Return [X, Y] of the center of cell containing provided text 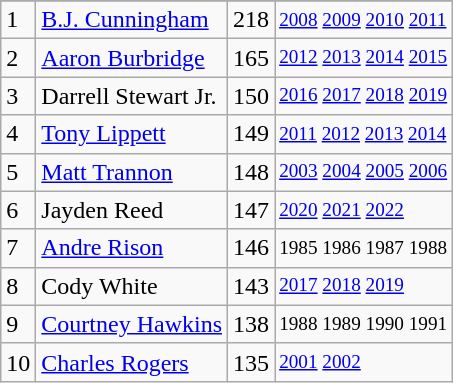
2011 2012 2013 2014 [364, 134]
8 [18, 286]
149 [252, 134]
9 [18, 324]
Charles Rogers [132, 362]
147 [252, 210]
218 [252, 20]
Tony Lippett [132, 134]
2020 2021 2022 [364, 210]
150 [252, 96]
138 [252, 324]
143 [252, 286]
Darrell Stewart Jr. [132, 96]
Andre Rison [132, 248]
B.J. Cunningham [132, 20]
2 [18, 58]
1985 1986 1987 1988 [364, 248]
2016 2017 2018 2019 [364, 96]
Aaron Burbridge [132, 58]
6 [18, 210]
135 [252, 362]
2017 2018 2019 [364, 286]
1988 1989 1990 1991 [364, 324]
Courtney Hawkins [132, 324]
Jayden Reed [132, 210]
148 [252, 172]
Cody White [132, 286]
10 [18, 362]
4 [18, 134]
2008 2009 2010 2011 [364, 20]
165 [252, 58]
5 [18, 172]
1 [18, 20]
Matt Trannon [132, 172]
2001 2002 [364, 362]
146 [252, 248]
7 [18, 248]
2012 2013 2014 2015 [364, 58]
3 [18, 96]
2003 2004 2005 2006 [364, 172]
